Output the (x, y) coordinate of the center of the cell containing the given text.  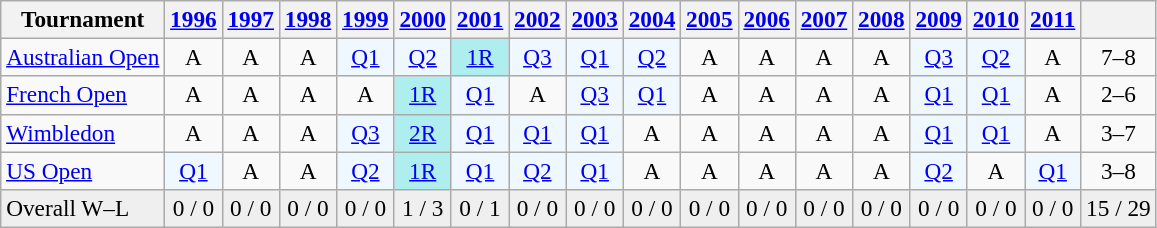
15 / 29 (1118, 208)
2007 (824, 19)
2010 (996, 19)
Australian Open (83, 57)
Overall W–L (83, 208)
2011 (1053, 19)
Wimbledon (83, 133)
2004 (652, 19)
2000 (422, 19)
1999 (366, 19)
2008 (882, 19)
2006 (766, 19)
2009 (938, 19)
2–6 (1118, 95)
2R (422, 133)
US Open (83, 170)
1996 (194, 19)
Tournament (83, 19)
0 / 1 (480, 208)
3–8 (1118, 170)
2005 (710, 19)
3–7 (1118, 133)
2002 (538, 19)
2003 (594, 19)
1 / 3 (422, 208)
7–8 (1118, 57)
1997 (250, 19)
1998 (308, 19)
French Open (83, 95)
2001 (480, 19)
